Determine the (X, Y) coordinate at the center of the cell enclosing the given text.  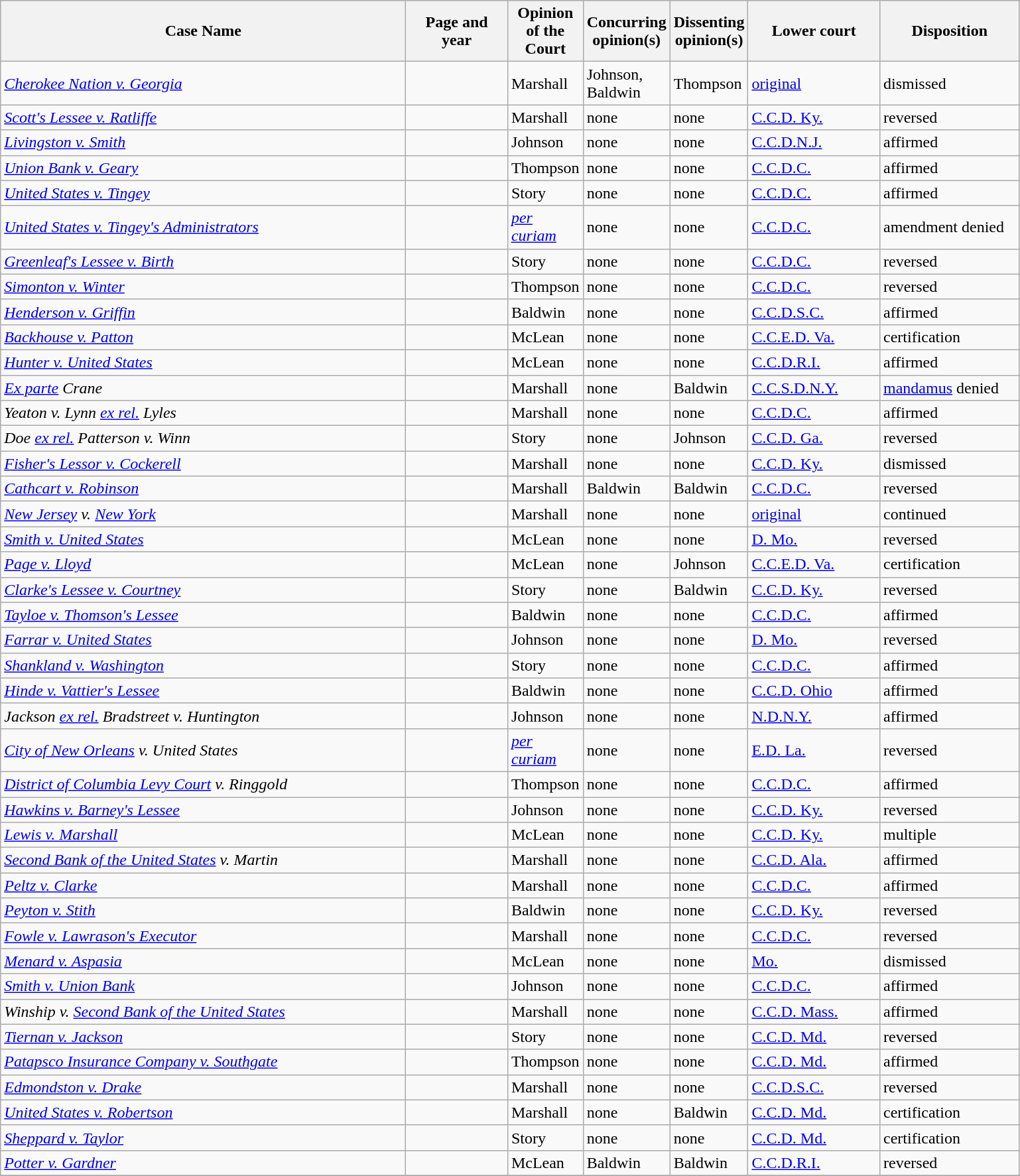
Case Name (203, 31)
Sheppard v. Taylor (203, 1138)
Shankland v. Washington (203, 665)
C.C.D. Mass. (814, 1012)
Page and year (457, 31)
Johnson, Baldwin (626, 84)
C.C.D. Ala. (814, 860)
Yeaton v. Lynn ex rel. Lyles (203, 413)
Ex parte Crane (203, 388)
Scott's Lessee v. Ratliffe (203, 117)
N.D.N.Y. (814, 716)
Cherokee Nation v. Georgia (203, 84)
City of New Orleans v. United States (203, 750)
Cathcart v. Robinson (203, 489)
Peyton v. Stith (203, 911)
Doe ex rel. Patterson v. Winn (203, 438)
Hawkins v. Barney's Lessee (203, 810)
Livingston v. Smith (203, 143)
Mo. (814, 961)
Farrar v. United States (203, 640)
Smith v. United States (203, 539)
E.D. La. (814, 750)
Fowle v. Lawrason's Executor (203, 936)
Opinion of the Court (545, 31)
Second Bank of the United States v. Martin (203, 860)
New Jersey v. New York (203, 514)
Henderson v. Griffin (203, 312)
Tayloe v. Thomson's Lessee (203, 615)
Greenleaf's Lessee v. Birth (203, 261)
Lewis v. Marshall (203, 835)
District of Columbia Levy Court v. Ringgold (203, 784)
continued (950, 514)
Union Bank v. Geary (203, 168)
amendment denied (950, 227)
Menard v. Aspasia (203, 961)
Clarke's Lessee v. Courtney (203, 590)
Peltz v. Clarke (203, 885)
Hinde v. Vattier's Lessee (203, 690)
Dissenting opinion(s) (709, 31)
United States v. Tingey (203, 193)
Tiernan v. Jackson (203, 1037)
Edmondston v. Drake (203, 1087)
Potter v. Gardner (203, 1163)
Fisher's Lessor v. Cockerell (203, 464)
mandamus denied (950, 388)
Simonton v. Winter (203, 287)
Jackson ex rel. Bradstreet v. Huntington (203, 716)
Concurring opinion(s) (626, 31)
United States v. Tingey's Administrators (203, 227)
Backhouse v. Patton (203, 337)
Page v. Lloyd (203, 564)
Hunter v. United States (203, 362)
multiple (950, 835)
Patapsco Insurance Company v. Southgate (203, 1062)
C.C.D. Ga. (814, 438)
Winship v. Second Bank of the United States (203, 1012)
C.C.D.N.J. (814, 143)
Smith v. Union Bank (203, 986)
Disposition (950, 31)
C.C.D. Ohio (814, 690)
Lower court (814, 31)
C.C.S.D.N.Y. (814, 388)
United States v. Robertson (203, 1112)
